Return the [x, y] coordinate for the center point of the cell that contains the specified text.  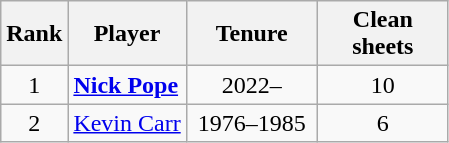
2 [34, 123]
1 [34, 85]
Tenure [252, 34]
1976–1985 [252, 123]
Nick Pope [127, 85]
Rank [34, 34]
Kevin Carr [127, 123]
2022– [252, 85]
Clean sheets [382, 34]
10 [382, 85]
Player [127, 34]
6 [382, 123]
